Locate the cell with the specified text and output its (x, y) center coordinate. 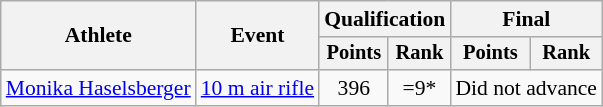
Did not advance (526, 88)
Event (258, 36)
Qualification (384, 19)
10 m air rifle (258, 88)
Athlete (98, 36)
Final (526, 19)
396 (354, 88)
Monika Haselsberger (98, 88)
=9* (419, 88)
